Pinpoint the cell where the given text exists, returning its [x, y] midpoint coordinate. 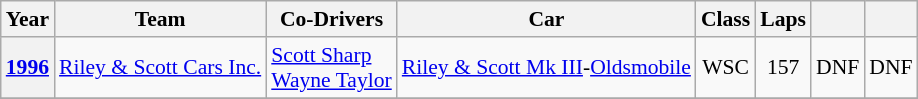
Co-Drivers [332, 19]
Car [546, 19]
Team [160, 19]
Riley & Scott Mk III-Oldsmobile [546, 68]
1996 [28, 68]
Year [28, 19]
Scott Sharp Wayne Taylor [332, 68]
157 [783, 68]
WSC [726, 68]
Laps [783, 19]
Riley & Scott Cars Inc. [160, 68]
Class [726, 19]
